Return (x, y) of the center of cell containing provided text 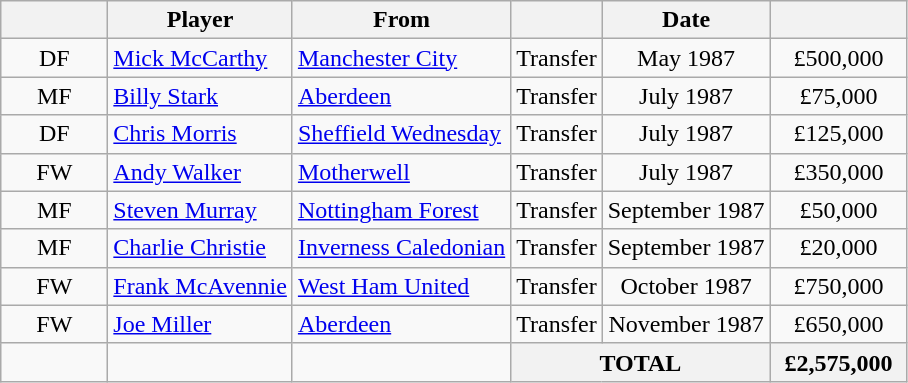
Date (686, 20)
Manchester City (401, 58)
Billy Stark (200, 96)
Mick McCarthy (200, 58)
Sheffield Wednesday (401, 134)
TOTAL (640, 362)
May 1987 (686, 58)
£500,000 (838, 58)
From (401, 20)
Motherwell (401, 172)
Frank McAvennie (200, 286)
Player (200, 20)
£75,000 (838, 96)
£20,000 (838, 248)
£350,000 (838, 172)
Andy Walker (200, 172)
Inverness Caledonian (401, 248)
Steven Murray (200, 210)
£50,000 (838, 210)
October 1987 (686, 286)
Charlie Christie (200, 248)
West Ham United (401, 286)
£125,000 (838, 134)
£750,000 (838, 286)
Joe Miller (200, 324)
£650,000 (838, 324)
Nottingham Forest (401, 210)
Chris Morris (200, 134)
November 1987 (686, 324)
£2,575,000 (838, 362)
